Return the (x, y) coordinate for the center point of the cell that contains the specified text.  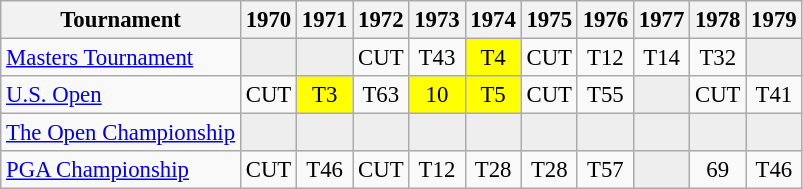
T14 (661, 58)
1974 (493, 20)
T57 (605, 170)
T41 (774, 95)
U.S. Open (121, 95)
Tournament (121, 20)
T43 (437, 58)
Masters Tournament (121, 58)
10 (437, 95)
T5 (493, 95)
The Open Championship (121, 133)
1973 (437, 20)
69 (718, 170)
T3 (325, 95)
T32 (718, 58)
PGA Championship (121, 170)
1978 (718, 20)
1976 (605, 20)
1975 (549, 20)
1972 (381, 20)
1979 (774, 20)
1971 (325, 20)
T4 (493, 58)
T63 (381, 95)
1977 (661, 20)
T55 (605, 95)
1970 (268, 20)
